Return the [x, y] coordinate for the center point of the cell that contains the specified text.  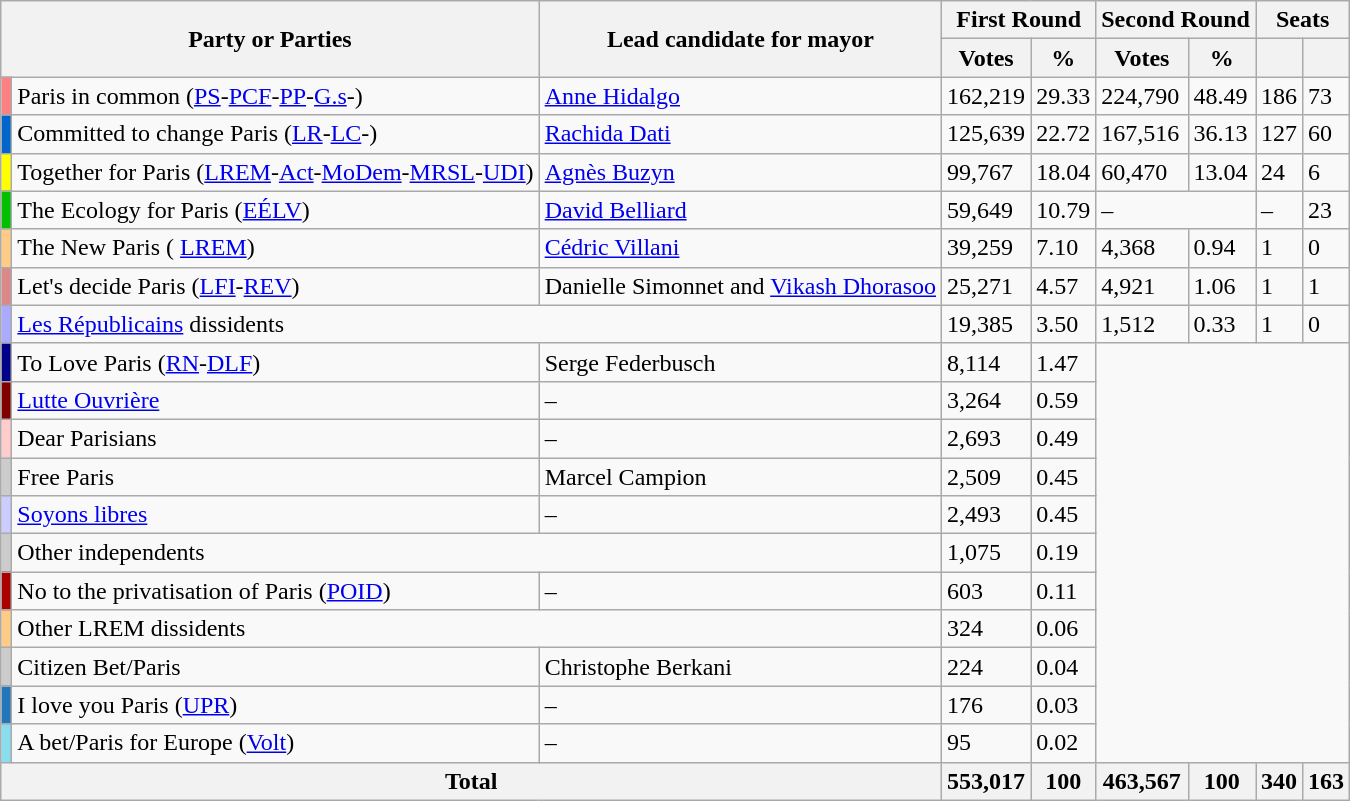
95 [986, 743]
22.72 [1064, 134]
186 [1280, 96]
Party or Parties [270, 39]
Lead candidate for mayor [740, 39]
4,368 [1142, 248]
0.19 [1064, 553]
To Love Paris (RN-DLF) [276, 362]
60 [1326, 134]
340 [1280, 781]
13.04 [1222, 172]
2,509 [986, 477]
I love you Paris (UPR) [276, 705]
Rachida Dati [740, 134]
125,639 [986, 134]
Agnès Buzyn [740, 172]
1.06 [1222, 286]
224,790 [1142, 96]
23 [1326, 210]
60,470 [1142, 172]
A bet/Paris for Europe (Volt) [276, 743]
0.11 [1064, 591]
8,114 [986, 362]
First Round [1019, 20]
Second Round [1176, 20]
Together for Paris (LREM-Act-MoDem-MRSL-UDI) [276, 172]
Free Paris [276, 477]
1,075 [986, 553]
0.49 [1064, 438]
Danielle Simonnet and Vikash Dhorasoo [740, 286]
Other independents [477, 553]
Seats [1303, 20]
0.02 [1064, 743]
3,264 [986, 400]
4.57 [1064, 286]
18.04 [1064, 172]
1.47 [1064, 362]
603 [986, 591]
48.49 [1222, 96]
Serge Federbusch [740, 362]
10.79 [1064, 210]
Paris in common (PS-PCF-PP-G.s-) [276, 96]
Let's decide Paris (LFI-REV) [276, 286]
3.50 [1064, 324]
Citizen Bet/Paris [276, 667]
The New Paris ( LREM) [276, 248]
176 [986, 705]
1,512 [1142, 324]
36.13 [1222, 134]
162,219 [986, 96]
24 [1280, 172]
463,567 [1142, 781]
Other LREM dissidents [477, 629]
224 [986, 667]
0.06 [1064, 629]
Les Républicains dissidents [477, 324]
127 [1280, 134]
0.04 [1064, 667]
Dear Parisians [276, 438]
19,385 [986, 324]
99,767 [986, 172]
2,693 [986, 438]
29.33 [1064, 96]
7.10 [1064, 248]
167,516 [1142, 134]
73 [1326, 96]
553,017 [986, 781]
No to the privatisation of Paris (POID) [276, 591]
Marcel Campion [740, 477]
0.33 [1222, 324]
59,649 [986, 210]
Cédric Villani [740, 248]
0.94 [1222, 248]
25,271 [986, 286]
39,259 [986, 248]
Total [472, 781]
0.59 [1064, 400]
Committed to change Paris (LR-LC-) [276, 134]
The Ecology for Paris (EÉLV) [276, 210]
Christophe Berkani [740, 667]
4,921 [1142, 286]
Lutte Ouvrière [276, 400]
David Belliard [740, 210]
324 [986, 629]
0.03 [1064, 705]
Anne Hidalgo [740, 96]
2,493 [986, 515]
163 [1326, 781]
Soyons libres [276, 515]
6 [1326, 172]
